Pinpoint the cell where the given text exists, returning its (X, Y) midpoint coordinate. 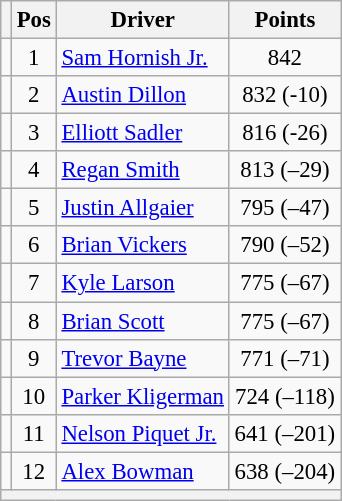
10 (34, 396)
4 (34, 170)
641 (–201) (284, 433)
Regan Smith (142, 170)
1 (34, 58)
Sam Hornish Jr. (142, 58)
Pos (34, 20)
790 (–52) (284, 245)
3 (34, 133)
Points (284, 20)
7 (34, 283)
12 (34, 471)
Parker Kligerman (142, 396)
724 (–118) (284, 396)
Austin Dillon (142, 95)
Brian Scott (142, 321)
2 (34, 95)
832 (-10) (284, 95)
Justin Allgaier (142, 208)
Kyle Larson (142, 283)
Brian Vickers (142, 245)
Driver (142, 20)
11 (34, 433)
Alex Bowman (142, 471)
6 (34, 245)
5 (34, 208)
771 (–71) (284, 358)
9 (34, 358)
813 (–29) (284, 170)
8 (34, 321)
Nelson Piquet Jr. (142, 433)
795 (–47) (284, 208)
Trevor Bayne (142, 358)
842 (284, 58)
638 (–204) (284, 471)
Elliott Sadler (142, 133)
816 (-26) (284, 133)
